Determine the (x, y) coordinate at the center of the cell enclosing the given text.  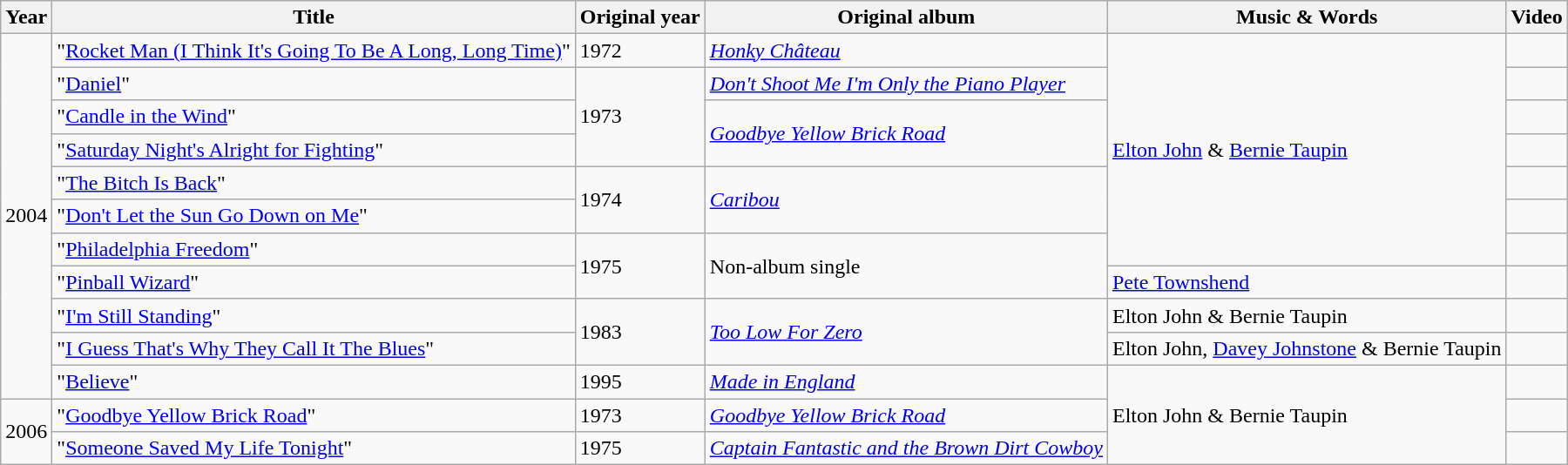
"Daniel" (314, 84)
Honky Château (906, 51)
"Goodbye Yellow Brick Road" (314, 415)
Video (1537, 17)
Music & Words (1307, 17)
"Don't Let the Sun Go Down on Me" (314, 216)
Too Low For Zero (906, 332)
Title (314, 17)
"Pinball Wizard" (314, 282)
"I Guess That's Why They Call It The Blues" (314, 348)
Made in England (906, 381)
"Saturday Night's Alright for Fighting" (314, 150)
1995 (639, 381)
1972 (639, 51)
"Believe" (314, 381)
Original year (639, 17)
2006 (26, 432)
"The Bitch Is Back" (314, 183)
"Someone Saved My Life Tonight" (314, 448)
Don't Shoot Me I'm Only the Piano Player (906, 84)
"Candle in the Wind" (314, 117)
Original album (906, 17)
"Rocket Man (I Think It's Going To Be A Long, Long Time)" (314, 51)
Year (26, 17)
"Philadelphia Freedom" (314, 249)
Non-album single (906, 266)
Captain Fantastic and the Brown Dirt Cowboy (906, 448)
"I'm Still Standing" (314, 315)
Caribou (906, 199)
1983 (639, 332)
Elton John, Davey Johnstone & Bernie Taupin (1307, 348)
1974 (639, 199)
Pete Townshend (1307, 282)
2004 (26, 216)
